Capture the cell that displays the provided text and extract its [X, Y] central coordinate. 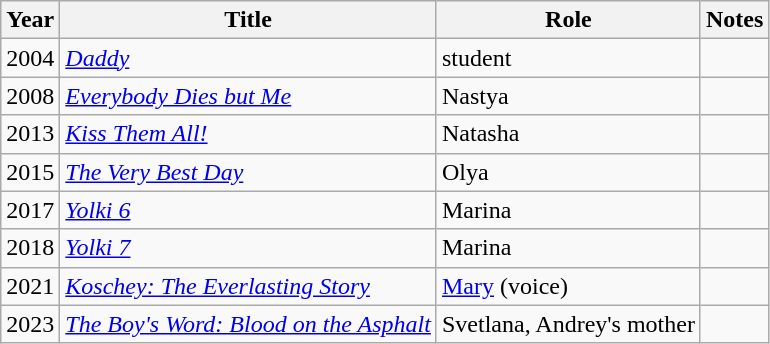
Yolki 7 [248, 248]
The Boy's Word: Blood on the Asphalt [248, 324]
The Very Best Day [248, 172]
2017 [30, 210]
student [568, 58]
2018 [30, 248]
2015 [30, 172]
Year [30, 20]
Natasha [568, 134]
Notes [734, 20]
2023 [30, 324]
Nastya [568, 96]
Mary (voice) [568, 286]
2008 [30, 96]
Olya [568, 172]
Koschey: The Everlasting Story [248, 286]
Everybody Dies but Me [248, 96]
Yolki 6 [248, 210]
2004 [30, 58]
Kiss Them All! [248, 134]
2021 [30, 286]
2013 [30, 134]
Title [248, 20]
Daddy [248, 58]
Role [568, 20]
Svetlana, Andrey's mother [568, 324]
